Output the [X, Y] coordinate of the center of the cell containing the given text.  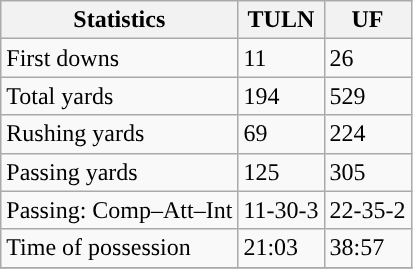
194 [281, 96]
Passing yards [120, 172]
38:57 [368, 248]
Total yards [120, 96]
TULN [281, 20]
125 [281, 172]
11-30-3 [281, 210]
UF [368, 20]
11 [281, 58]
305 [368, 172]
Statistics [120, 20]
Time of possession [120, 248]
Passing: Comp–Att–Int [120, 210]
22-35-2 [368, 210]
21:03 [281, 248]
Rushing yards [120, 134]
69 [281, 134]
529 [368, 96]
First downs [120, 58]
26 [368, 58]
224 [368, 134]
